For the text-containing cell, return its midpoint in [X, Y] coordinate format. 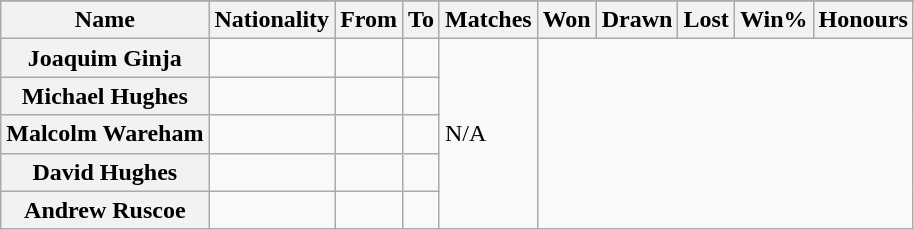
Malcolm Wareham [105, 134]
Win% [774, 20]
Nationality [272, 20]
Drawn [637, 20]
N/A [488, 134]
Name [105, 20]
Michael Hughes [105, 96]
Andrew Ruscoe [105, 210]
Won [566, 20]
Lost [706, 20]
To [422, 20]
Matches [488, 20]
David Hughes [105, 172]
Honours [863, 20]
Joaquim Ginja [105, 58]
From [369, 20]
